Return the (x, y) coordinate for the center point of the cell that contains the specified text.  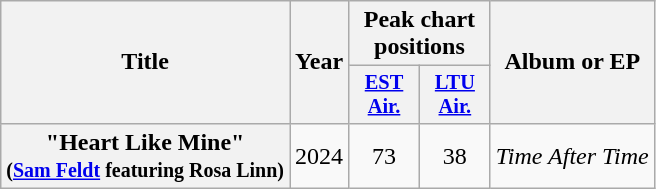
Time After Time (572, 156)
LTUAir. (454, 95)
Title (146, 62)
ESTAir. (384, 95)
73 (384, 156)
2024 (320, 156)
"Heart Like Mine"(Sam Feldt featuring Rosa Linn) (146, 156)
Album or EP (572, 62)
Peak chart positions (420, 34)
Year (320, 62)
38 (454, 156)
